From the cell containing the given text, extract its center point as [X, Y] coordinate. 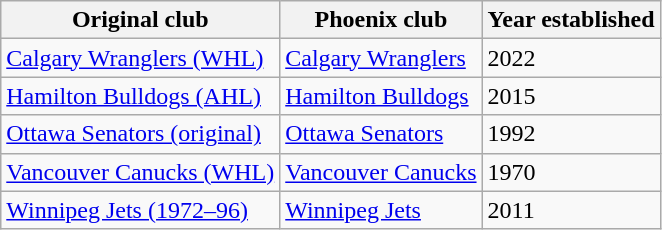
Hamilton Bulldogs [381, 96]
Winnipeg Jets [381, 210]
Hamilton Bulldogs (AHL) [140, 96]
1970 [571, 172]
Vancouver Canucks (WHL) [140, 172]
Winnipeg Jets (1972–96) [140, 210]
Calgary Wranglers (WHL) [140, 58]
Year established [571, 20]
1992 [571, 134]
2011 [571, 210]
Phoenix club [381, 20]
Calgary Wranglers [381, 58]
Ottawa Senators [381, 134]
Vancouver Canucks [381, 172]
Original club [140, 20]
Ottawa Senators (original) [140, 134]
2015 [571, 96]
2022 [571, 58]
